Determine the [X, Y] coordinate at the center of the cell enclosing the given text.  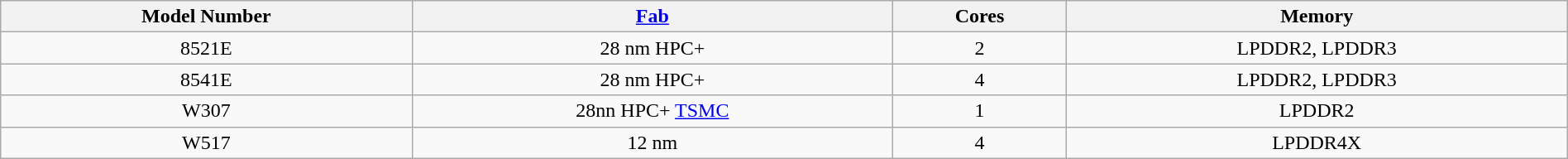
Cores [979, 17]
W307 [207, 111]
Memory [1317, 17]
12 nm [653, 142]
W517 [207, 142]
8541E [207, 79]
2 [979, 48]
LPDDR4X [1317, 142]
8521E [207, 48]
LPDDR2 [1317, 111]
1 [979, 111]
Fab [653, 17]
28nn HPC+ TSMC [653, 111]
Model Number [207, 17]
